Return the [x, y] coordinate for the center point of the cell that contains the specified text.  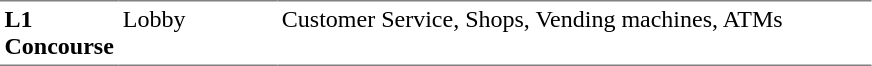
Customer Service, Shops, Vending machines, ATMs [574, 33]
L1Concourse [59, 33]
Lobby [198, 33]
